Return [X, Y] of the center of cell containing provided text 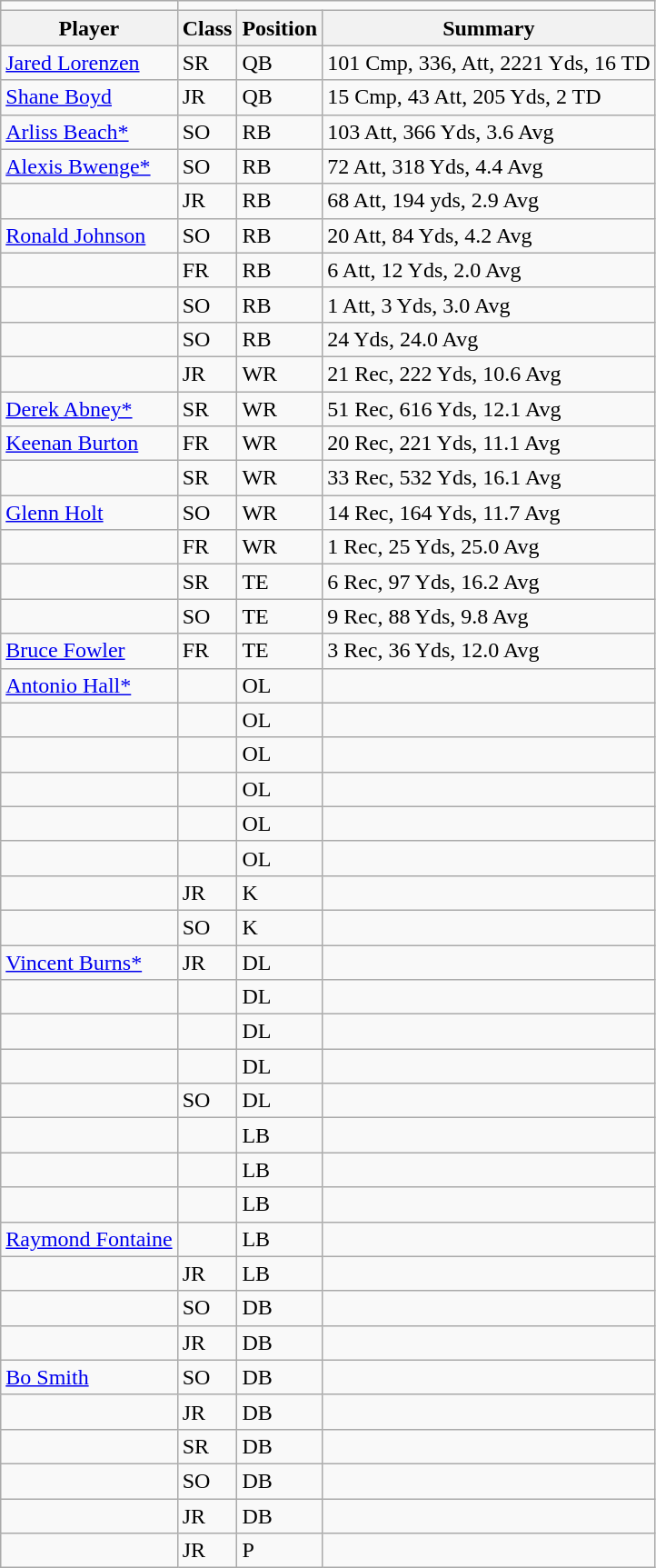
Position [280, 28]
68 Att, 194 yds, 2.9 Avg [489, 201]
20 Rec, 221 Yds, 11.1 Avg [489, 444]
51 Rec, 616 Yds, 12.1 Avg [489, 408]
103 Att, 366 Yds, 3.6 Avg [489, 132]
24 Yds, 24.0 Avg [489, 339]
Player [89, 28]
Class [207, 28]
Ronald Johnson [89, 235]
9 Rec, 88 Yds, 9.8 Avg [489, 616]
15 Cmp, 43 Att, 205 Yds, 2 TD [489, 97]
3 Rec, 36 Yds, 12.0 Avg [489, 651]
6 Att, 12 Yds, 2.0 Avg [489, 270]
Jared Lorenzen [89, 63]
Shane Boyd [89, 97]
1 Rec, 25 Yds, 25.0 Avg [489, 547]
Bruce Fowler [89, 651]
Derek Abney* [89, 408]
Keenan Burton [89, 444]
101 Cmp, 336, Att, 2221 Yds, 16 TD [489, 63]
33 Rec, 532 Yds, 16.1 Avg [489, 478]
Summary [489, 28]
Arliss Beach* [89, 132]
Alexis Bwenge* [89, 166]
1 Att, 3 Yds, 3.0 Avg [489, 305]
Antonio Hall* [89, 685]
20 Att, 84 Yds, 4.2 Avg [489, 235]
21 Rec, 222 Yds, 10.6 Avg [489, 374]
72 Att, 318 Yds, 4.4 Avg [489, 166]
14 Rec, 164 Yds, 11.7 Avg [489, 513]
6 Rec, 97 Yds, 16.2 Avg [489, 582]
Vincent Burns* [89, 963]
Glenn Holt [89, 513]
Bo Smith [89, 1377]
Raymond Fontaine [89, 1239]
P [280, 1551]
